Extract the [X, Y] coordinate from the center of the cell holding the provided text.  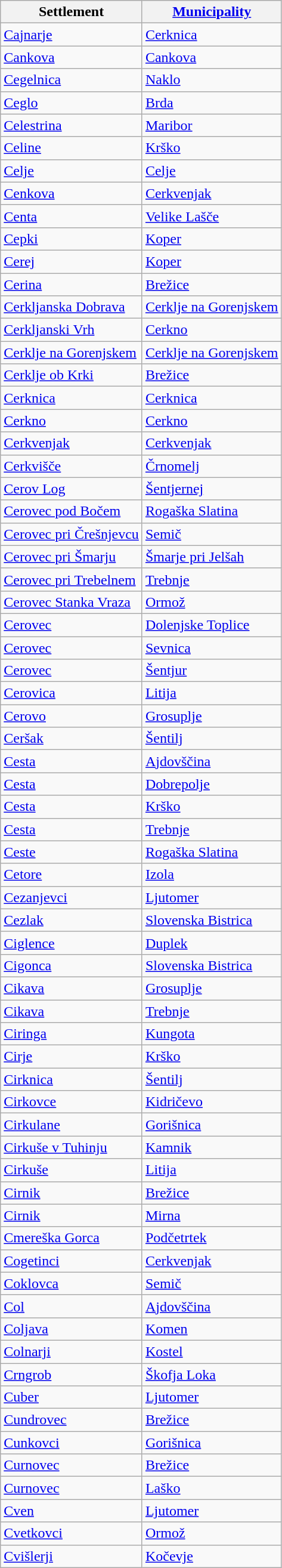
Ciringa [72, 1034]
Coljava [72, 1329]
Škofja Loka [212, 1374]
Sevnica [212, 647]
Cerovec pri Trebelnem [72, 579]
Kidričevo [212, 1102]
Komen [212, 1329]
Laško [212, 1488]
Cenkova [72, 193]
Cerovo [72, 716]
Cunkovci [72, 1443]
Cerej [72, 261]
Cegelnica [72, 80]
Col [72, 1306]
Cvišlerji [72, 1556]
Mirna [212, 1215]
Kostel [212, 1351]
Cven [72, 1511]
Kamnik [212, 1147]
Maribor [212, 125]
Cuber [72, 1397]
Coklovca [72, 1283]
Brda [212, 103]
Kočevje [212, 1556]
Cirje [72, 1057]
Municipality [212, 12]
Šentjernej [212, 489]
Duplek [212, 943]
Cezanjevci [72, 897]
Cirkulane [72, 1125]
Celestrina [72, 125]
Cundrovec [72, 1420]
Crngrob [72, 1374]
Ceste [72, 852]
Settlement [72, 12]
Centa [72, 216]
Dobrepolje [212, 784]
Cigonca [72, 965]
Dolenjske Toplice [212, 625]
Cerovec pod Bočem [72, 511]
Ceršak [72, 739]
Cirkuše v Tuhinju [72, 1147]
Cvetkovci [72, 1533]
Cerklje ob Krki [72, 375]
Cerkvišče [72, 466]
Celine [72, 148]
Črnomelj [212, 466]
Cmereška Gorca [72, 1238]
Ceglo [72, 103]
Cerovec pri Črešnjevcu [72, 534]
Cirkuše [72, 1170]
Colnarji [72, 1351]
Cirkovce [72, 1102]
Naklo [212, 80]
Kungota [212, 1034]
Cerina [72, 285]
Izola [212, 875]
Cerkljanski Vrh [72, 330]
Cogetinci [72, 1261]
Cetore [72, 875]
Cerovica [72, 693]
Šmarje pri Jelšah [212, 557]
Šentjur [212, 671]
Cerovec pri Šmarju [72, 557]
Cajnarje [72, 35]
Velike Lašče [212, 216]
Podčetrtek [212, 1238]
Cerovec Stanka Vraza [72, 602]
Ciglence [72, 943]
Cerkljanska Dobrava [72, 307]
Cirknica [72, 1079]
Cezlak [72, 920]
Cerov Log [72, 489]
Cepki [72, 239]
